Return the [x, y] coordinate for the center point of the cell that contains the specified text.  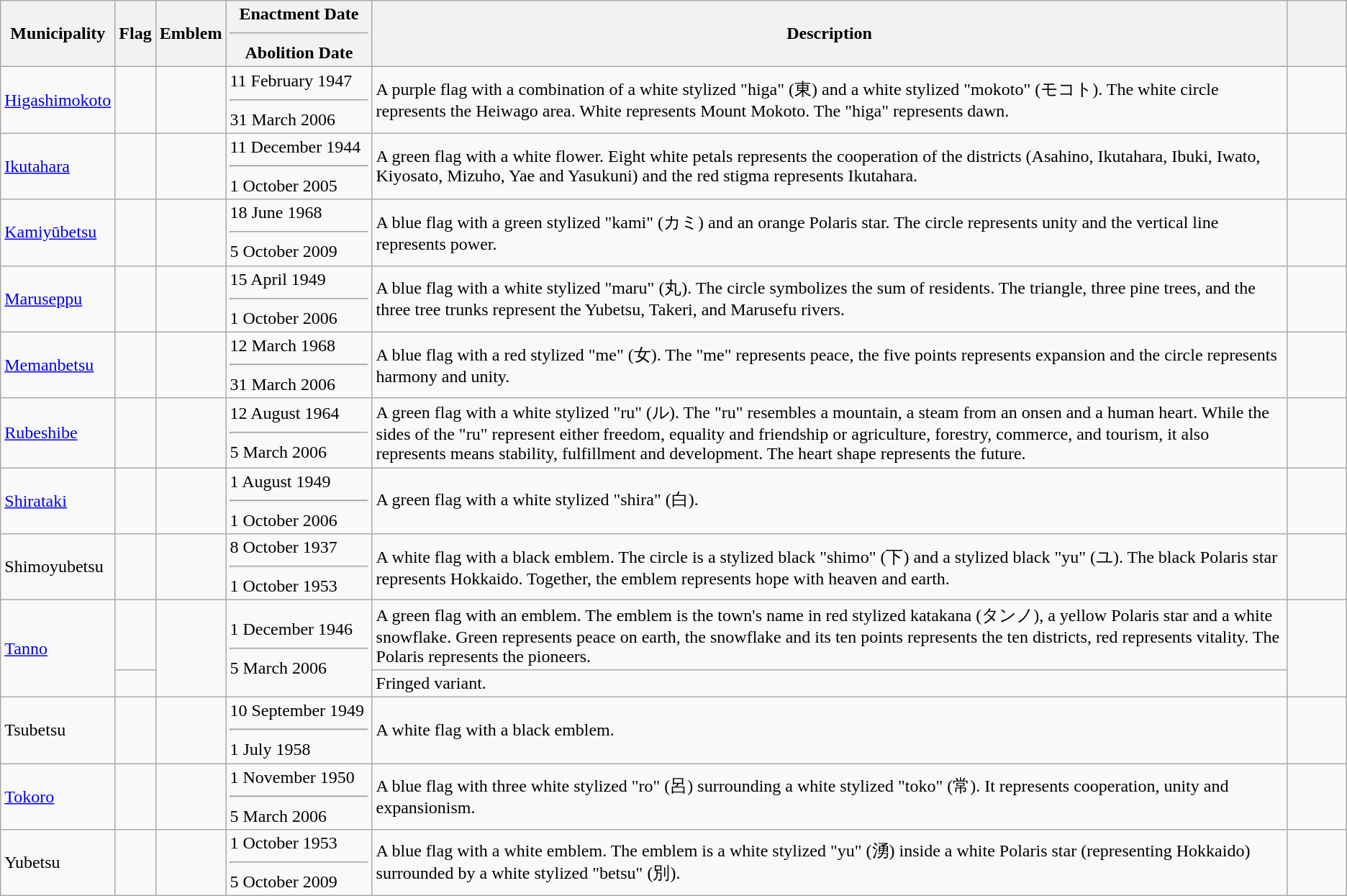
Shimoyubetsu [58, 567]
Tanno [58, 649]
1 August 19491 October 2006 [299, 501]
12 March 196831 March 2006 [299, 365]
Rubeshibe [58, 433]
Municipality [58, 34]
A blue flag with three white stylized "ro" (呂) surrounding a white stylized "toko" (常). It represents cooperation, unity and expansionism. [829, 796]
Shirataki [58, 501]
A white flag with a black emblem. [829, 730]
8 October 19371 October 1953 [299, 567]
1 November 19505 March 2006 [299, 796]
10 September 19491 July 1958 [299, 730]
11 December 19441 October 2005 [299, 166]
15 April 19491 October 2006 [299, 299]
Maruseppu [58, 299]
12 August 19645 March 2006 [299, 433]
11 February 194731 March 2006 [299, 100]
1 December 19465 March 2006 [299, 649]
Tsubetsu [58, 730]
A green flag with a white stylized "shira" (白). [829, 501]
Higashimokoto [58, 100]
A blue flag with a green stylized "kami" (カミ) and an orange Polaris star. The circle represents unity and the vertical line represents power. [829, 232]
Tokoro [58, 796]
Enactment DateAbolition Date [299, 34]
1 October 19535 October 2009 [299, 863]
Memanbetsu [58, 365]
18 June 19685 October 2009 [299, 232]
Yubetsu [58, 863]
Fringed variant. [829, 683]
Ikutahara [58, 166]
Description [829, 34]
Flag [135, 34]
Emblem [191, 34]
Kamiyūbetsu [58, 232]
